Identify which cell holds the provided text, then report its [X, Y] central coordinate. 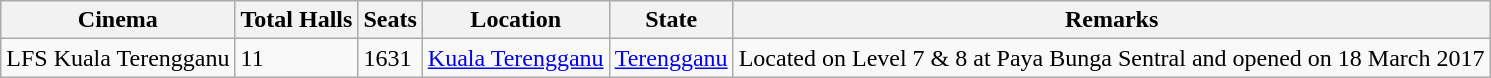
Located on Level 7 & 8 at Paya Bunga Sentral and opened on 18 March 2017 [1112, 58]
State [671, 20]
Kuala Terengganu [516, 58]
11 [296, 58]
1631 [390, 58]
Terengganu [671, 58]
Total Halls [296, 20]
Cinema [118, 20]
Location [516, 20]
LFS Kuala Terengganu [118, 58]
Remarks [1112, 20]
Seats [390, 20]
